Pinpoint the cell where the given text exists, returning its (X, Y) midpoint coordinate. 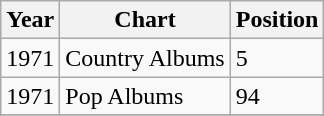
94 (277, 96)
Year (30, 20)
Country Albums (145, 58)
5 (277, 58)
Pop Albums (145, 96)
Position (277, 20)
Chart (145, 20)
